Find where the given text appears and provide that cell's center as [x, y] coordinate. 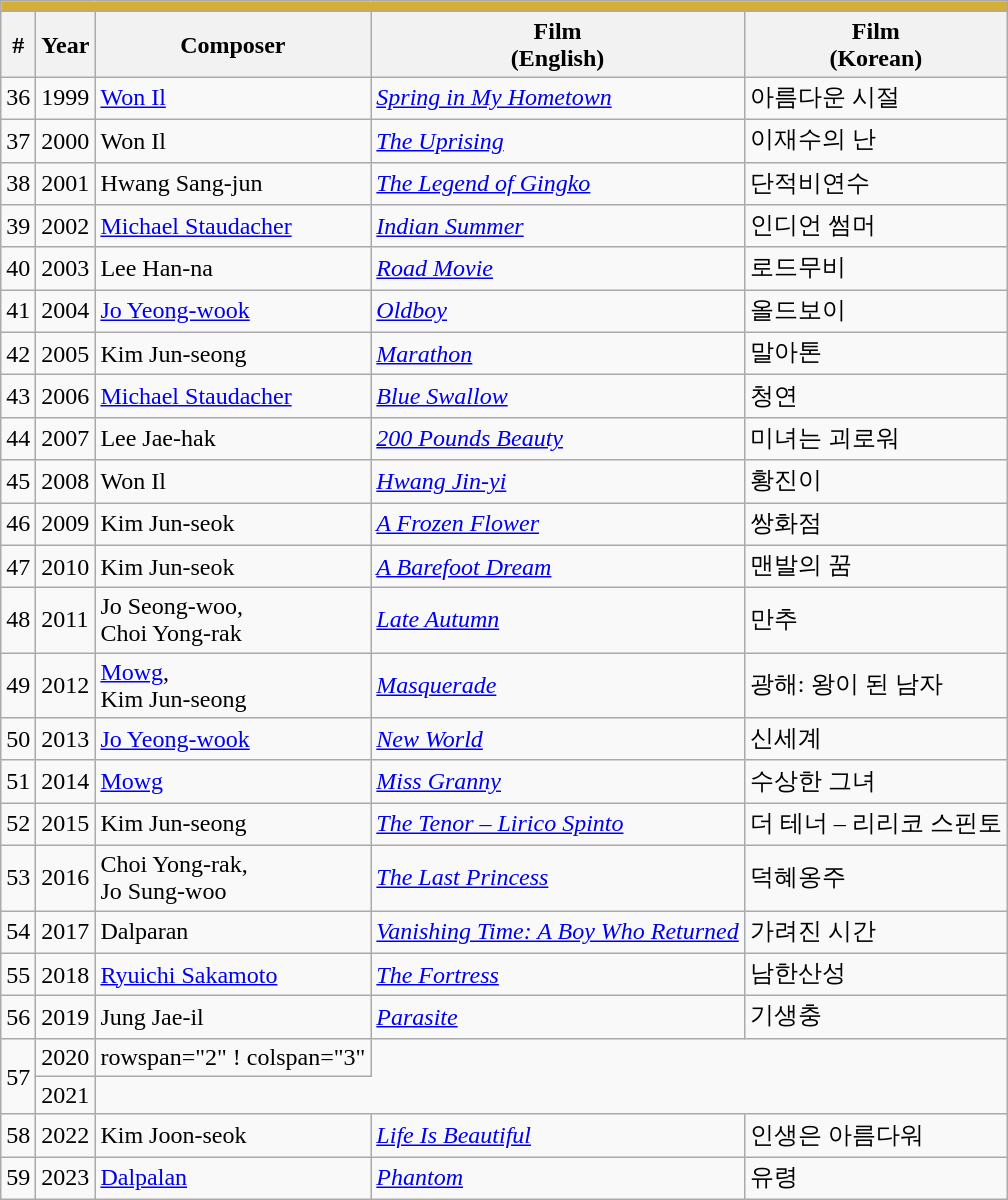
Blue Swallow [558, 396]
로드무비 [876, 268]
47 [18, 566]
59 [18, 1178]
2009 [66, 524]
더 테너 – 리리코 스핀토 [876, 824]
52 [18, 824]
만추 [876, 620]
2003 [66, 268]
39 [18, 226]
2002 [66, 226]
42 [18, 354]
2008 [66, 482]
2006 [66, 396]
55 [18, 974]
51 [18, 782]
2014 [66, 782]
56 [18, 1018]
Mowg [233, 782]
2015 [66, 824]
The Tenor – Lirico Spinto [558, 824]
Marathon [558, 354]
올드보이 [876, 312]
가려진 시간 [876, 932]
Hwang Jin-yi [558, 482]
New World [558, 740]
Indian Summer [558, 226]
유령 [876, 1178]
단적비연수 [876, 184]
Jung Jae-il [233, 1018]
50 [18, 740]
Spring in My Hometown [558, 98]
54 [18, 932]
2022 [66, 1136]
Mowg,Kim Jun-seong [233, 686]
미녀는 괴로워 [876, 438]
황진이 [876, 482]
인디언 썸머 [876, 226]
# [18, 44]
36 [18, 98]
The Last Princess [558, 878]
Vanishing Time: A Boy Who Returned [558, 932]
2018 [66, 974]
46 [18, 524]
200 Pounds Beauty [558, 438]
45 [18, 482]
58 [18, 1136]
2016 [66, 878]
Late Autumn [558, 620]
Jo Seong-woo,Choi Yong-rak [233, 620]
Lee Jae-hak [233, 438]
Phantom [558, 1178]
2007 [66, 438]
덕혜옹주 [876, 878]
1999 [66, 98]
2004 [66, 312]
Film(English) [558, 44]
맨발의 꿈 [876, 566]
인생은 아름다워 [876, 1136]
43 [18, 396]
Year [66, 44]
The Fortress [558, 974]
The Legend of Gingko [558, 184]
Dalpalan [233, 1178]
2019 [66, 1018]
2001 [66, 184]
광해: 왕이 된 남자 [876, 686]
rowspan="2" ! colspan="3" [233, 1057]
청연 [876, 396]
48 [18, 620]
57 [18, 1076]
Film(Korean) [876, 44]
53 [18, 878]
Dalparan [233, 932]
2013 [66, 740]
남한산성 [876, 974]
2000 [66, 140]
Composer [233, 44]
신세계 [876, 740]
A Frozen Flower [558, 524]
Ryuichi Sakamoto [233, 974]
2023 [66, 1178]
2005 [66, 354]
49 [18, 686]
37 [18, 140]
기생충 [876, 1018]
Road Movie [558, 268]
Kim Joon-seok [233, 1136]
말아톤 [876, 354]
40 [18, 268]
41 [18, 312]
The Uprising [558, 140]
아름다운 시절 [876, 98]
Hwang Sang-jun [233, 184]
2010 [66, 566]
2020 [66, 1057]
Masquerade [558, 686]
쌍화점 [876, 524]
Life Is Beautiful [558, 1136]
2012 [66, 686]
38 [18, 184]
2021 [66, 1095]
2011 [66, 620]
Parasite [558, 1018]
수상한 그녀 [876, 782]
Lee Han-na [233, 268]
Oldboy [558, 312]
A Barefoot Dream [558, 566]
44 [18, 438]
Miss Granny [558, 782]
이재수의 난 [876, 140]
2017 [66, 932]
Choi Yong-rak,Jo Sung-woo [233, 878]
